Scan for the cell matching the given text and deliver its [x, y] coordinate at center. 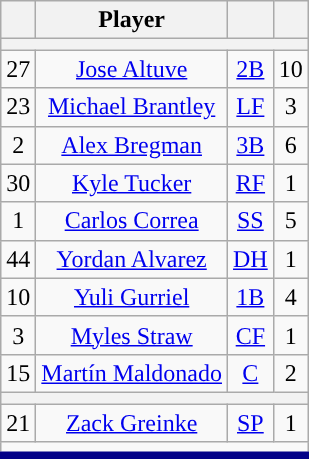
44 [18, 259]
1B [251, 297]
Alex Bregman [132, 145]
30 [18, 183]
Player [132, 20]
2B [251, 69]
5 [290, 221]
LF [251, 107]
6 [290, 145]
RF [251, 183]
C [251, 373]
CF [251, 335]
Jose Altuve [132, 69]
Myles Straw [132, 335]
Yordan Alvarez [132, 259]
SP [251, 423]
23 [18, 107]
DH [251, 259]
Martín Maldonado [132, 373]
Yuli Gurriel [132, 297]
15 [18, 373]
4 [290, 297]
21 [18, 423]
Michael Brantley [132, 107]
Kyle Tucker [132, 183]
3B [251, 145]
Carlos Correa [132, 221]
Zack Greinke [132, 423]
SS [251, 221]
27 [18, 69]
